Capture the cell that displays the provided text and extract its (X, Y) central coordinate. 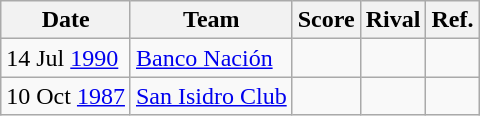
Date (66, 20)
San Isidro Club (211, 96)
Team (211, 20)
Ref. (452, 20)
10 Oct 1987 (66, 96)
Banco Nación (211, 58)
Score (326, 20)
Rival (393, 20)
14 Jul 1990 (66, 58)
